Search for the cell housing the specified text and yield its [x, y] center coordinate. 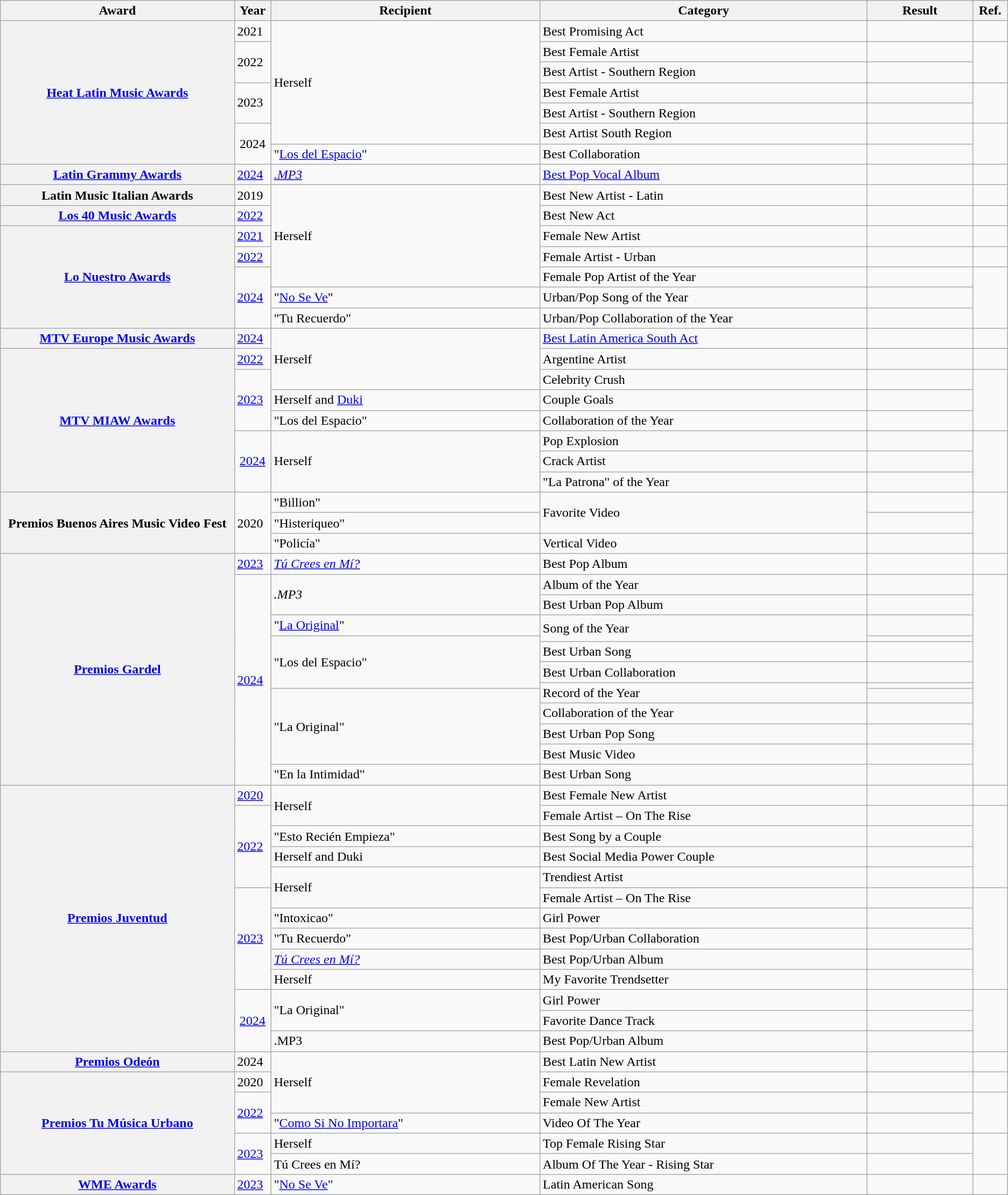
"Billion" [405, 502]
Couple Goals [704, 400]
Ref. [990, 11]
Female Revelation [704, 1082]
Vertical Video [704, 543]
"La Patrona" of the Year [704, 482]
Best New Act [704, 215]
Best Promising Act [704, 31]
Pop Explosion [704, 441]
Best Female New Artist [704, 795]
Best Pop Album [704, 564]
Best Music Video [704, 754]
"Policía" [405, 543]
Heat Latin Music Awards [117, 93]
Result [920, 11]
Los 40 Music Awards [117, 215]
Latin Grammy Awards [117, 174]
2019 [253, 195]
Crack Artist [704, 461]
Premios Gardel [117, 669]
Top Female Rising Star [704, 1143]
Favorite Dance Track [704, 1021]
Recipient [405, 11]
Award [117, 11]
Celebrity Crush [704, 379]
Best Collaboration [704, 154]
Argentine Artist [704, 359]
"Intoxicao" [405, 918]
"En la Intimidad" [405, 775]
Female Pop Artist of the Year [704, 277]
Best Song by a Couple [704, 836]
Best Pop Vocal Album [704, 174]
Female Artist - Urban [704, 257]
Latin American Song [704, 1184]
Album Of The Year - Rising Star [704, 1164]
Premios Juventud [117, 918]
Song of the Year [704, 629]
Urban/Pop Collaboration of the Year [704, 318]
Premios Odeón [117, 1062]
Best Urban Pop Song [704, 734]
Video Of The Year [704, 1123]
Latin Music Italian Awards [117, 195]
Category [704, 11]
My Favorite Trendsetter [704, 980]
Lo Nuestro Awards [117, 277]
Trendiest Artist [704, 877]
Best Social Media Power Couple [704, 856]
Best Latin New Artist [704, 1062]
Year [253, 11]
"Esto Recién Empieza" [405, 836]
Best New Artist - Latin [704, 195]
Best Urban Collaboration [704, 672]
MTV Europe Music Awards [117, 339]
MTV MIAW Awards [117, 420]
Premios Buenos Aires Music Video Fest [117, 523]
Urban/Pop Song of the Year [704, 298]
Best Latin America South Act [704, 339]
Record of the Year [704, 693]
"Como Si No Importara" [405, 1123]
WME Awards [117, 1184]
Best Pop/Urban Collaboration [704, 939]
Premios Tu Música Urbano [117, 1123]
Album of the Year [704, 584]
Favorite Video [704, 512]
Best Artist South Region [704, 133]
"Histeriqueo" [405, 523]
Best Urban Pop Album [704, 605]
